Locate the cell with the specified text and output its [x, y] center coordinate. 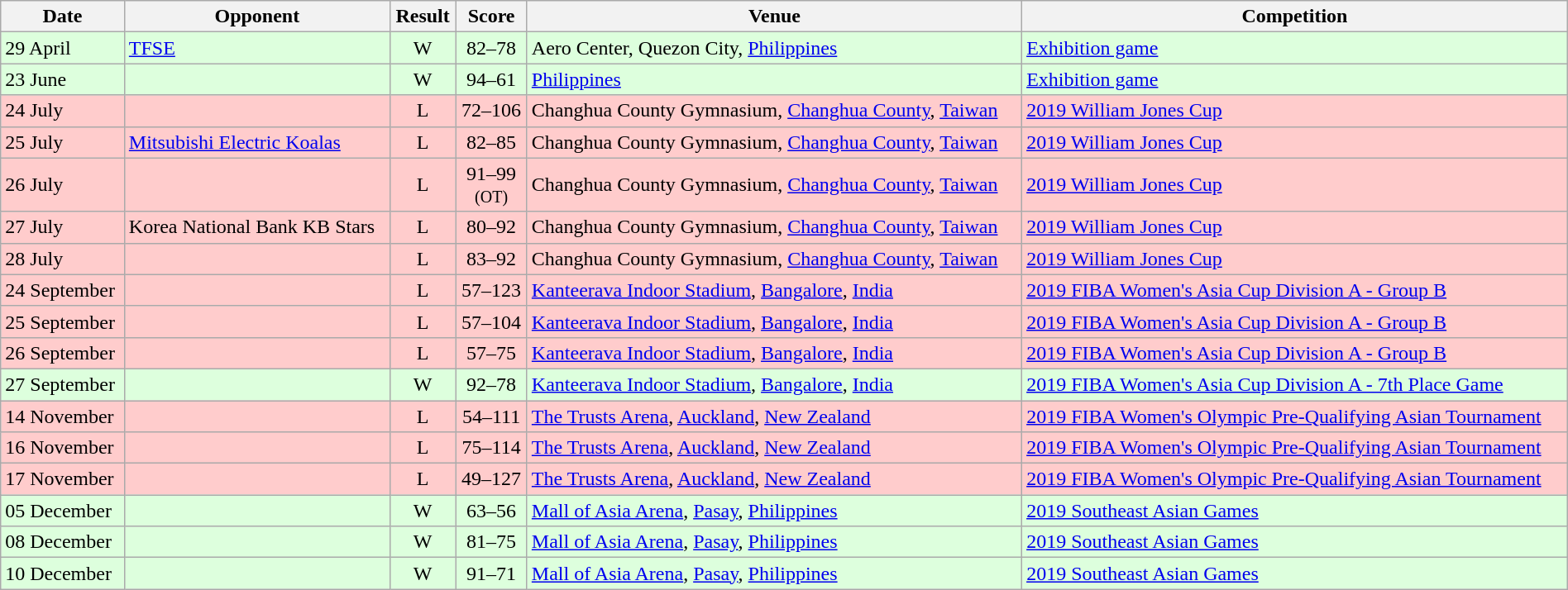
14 November [63, 416]
Philippines [774, 79]
81–75 [491, 542]
57–75 [491, 353]
26 July [63, 185]
Korea National Bank KB Stars [256, 227]
Score [491, 17]
16 November [63, 448]
TFSE [256, 48]
29 April [63, 48]
26 September [63, 353]
75–114 [491, 448]
92–78 [491, 384]
28 July [63, 259]
57–123 [491, 290]
Competition [1295, 17]
72–106 [491, 111]
27 September [63, 384]
Mitsubishi Electric Koalas [256, 142]
27 July [63, 227]
57–104 [491, 321]
83–92 [491, 259]
91–71 [491, 573]
05 December [63, 511]
54–111 [491, 416]
82–78 [491, 48]
Aero Center, Quezon City, Philippines [774, 48]
94–61 [491, 79]
10 December [63, 573]
2019 FIBA Women's Asia Cup Division A - 7th Place Game [1295, 384]
Venue [774, 17]
49–127 [491, 479]
82–85 [491, 142]
80–92 [491, 227]
17 November [63, 479]
91–99(OT) [491, 185]
24 September [63, 290]
23 June [63, 79]
25 September [63, 321]
Result [423, 17]
24 July [63, 111]
25 July [63, 142]
Opponent [256, 17]
Date [63, 17]
08 December [63, 542]
63–56 [491, 511]
